Output the (X, Y) coordinate of the center of the cell containing the given text.  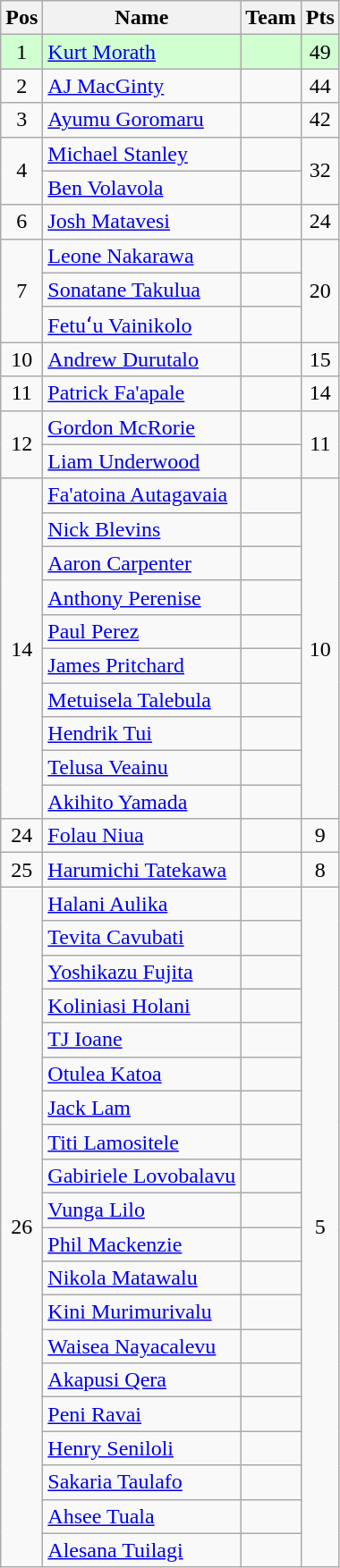
49 (320, 52)
42 (320, 120)
Kini Murimurivalu (141, 1312)
Josh Matavesi (141, 222)
7 (21, 291)
Andrew Durutalo (141, 359)
Otulea Katoa (141, 1074)
Phil Mackenzie (141, 1243)
8 (320, 870)
20 (320, 291)
TJ Ioane (141, 1040)
4 (21, 171)
Kurt Morath (141, 52)
26 (21, 1227)
Akapusi Qera (141, 1380)
Leone Nakarawa (141, 256)
Gordon McRorie (141, 427)
Name (141, 18)
Jack Lam (141, 1108)
Yoshikazu Fujita (141, 972)
Pos (21, 18)
Peni Ravai (141, 1414)
9 (320, 836)
Gabiriele Lovobalavu (141, 1176)
Sonatane Takulua (141, 290)
6 (21, 222)
Sakaria Taulafo (141, 1482)
1 (21, 52)
Patrick Fa'apale (141, 393)
3 (21, 120)
Michael Stanley (141, 154)
Alesana Tuilagi (141, 1550)
Nick Blevins (141, 529)
Nikola Matawalu (141, 1278)
Telusa Veainu (141, 768)
Team (271, 18)
12 (21, 444)
Anthony Perenise (141, 597)
Tevita Cavubati (141, 938)
Halani Aulika (141, 904)
Aaron Carpenter (141, 563)
AJ MacGinty (141, 86)
2 (21, 86)
Koliniasi Holani (141, 1006)
Titi Lamositele (141, 1142)
Ayumu Goromaru (141, 120)
32 (320, 171)
Harumichi Tatekawa (141, 870)
25 (21, 870)
Hendrik Tui (141, 734)
5 (320, 1227)
Waisea Nayacalevu (141, 1346)
Fa'atoina Autagavaia (141, 495)
Pts (320, 18)
Ahsee Tuala (141, 1516)
Vunga Lilo (141, 1210)
Metuisela Talebula (141, 700)
Paul Perez (141, 631)
Folau Niua (141, 836)
15 (320, 359)
Henry Seniloli (141, 1448)
Fetuʻu Vainikolo (141, 325)
Ben Volavola (141, 188)
James Pritchard (141, 665)
Akihito Yamada (141, 802)
44 (320, 86)
Liam Underwood (141, 461)
